Detect which cell encompasses the target text, then output its [x, y] center coordinate. 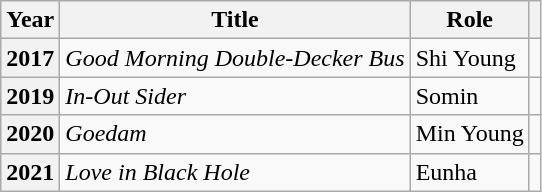
2017 [30, 58]
2019 [30, 96]
Eunha [470, 172]
Role [470, 20]
Min Young [470, 134]
2021 [30, 172]
Title [235, 20]
Shi Young [470, 58]
Love in Black Hole [235, 172]
Goedam [235, 134]
In-Out Sider [235, 96]
Year [30, 20]
Good Morning Double-Decker Bus [235, 58]
2020 [30, 134]
Somin [470, 96]
